Search for the cell housing the specified text and yield its [X, Y] center coordinate. 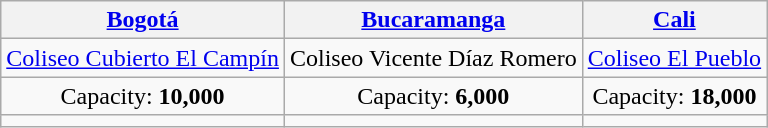
Bogotá [143, 20]
Bucaramanga [433, 20]
Coliseo Vicente Díaz Romero [433, 58]
Coliseo El Pueblo [674, 58]
Cali [674, 20]
Capacity: 10,000 [143, 96]
Capacity: 6,000 [433, 96]
Coliseo Cubierto El Campín [143, 58]
Capacity: 18,000 [674, 96]
